Locate the cell with the specified text and output its [X, Y] center coordinate. 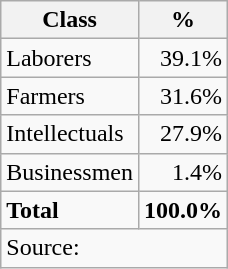
Farmers [70, 96]
100.0% [182, 210]
% [182, 20]
Intellectuals [70, 134]
Source: [114, 248]
39.1% [182, 58]
Laborers [70, 58]
1.4% [182, 172]
Class [70, 20]
Total [70, 210]
31.6% [182, 96]
Businessmen [70, 172]
27.9% [182, 134]
